Identify which cell holds the provided text, then report its (x, y) central coordinate. 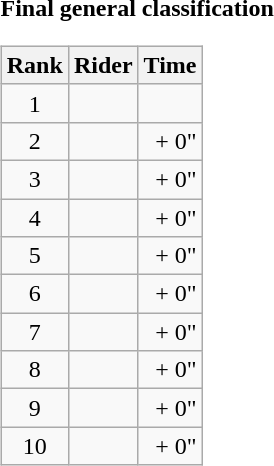
1 (34, 103)
7 (34, 332)
5 (34, 256)
9 (34, 408)
10 (34, 446)
3 (34, 179)
6 (34, 294)
Rank (34, 65)
2 (34, 141)
Time (170, 65)
4 (34, 217)
8 (34, 370)
Rider (103, 65)
